Scan for the cell matching the given text and deliver its [x, y] coordinate at center. 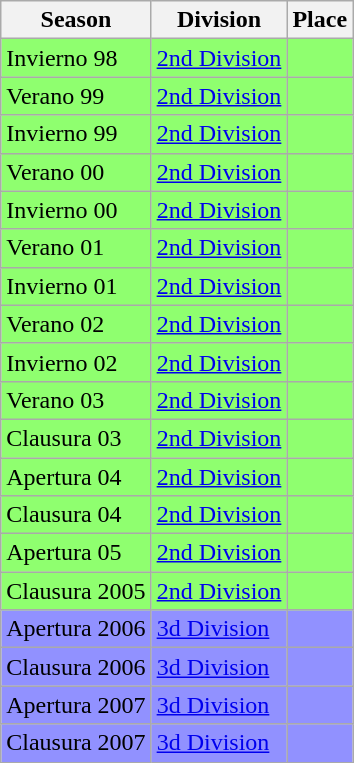
Clausura 2006 [76, 667]
Clausura 03 [76, 438]
Clausura 2007 [76, 743]
Invierno 02 [76, 362]
Clausura 2005 [76, 591]
Division [219, 20]
Clausura 04 [76, 515]
Verano 02 [76, 324]
Apertura 2006 [76, 629]
Invierno 99 [76, 134]
Verano 00 [76, 172]
Place [320, 20]
Invierno 01 [76, 286]
Apertura 05 [76, 553]
Verano 03 [76, 400]
Invierno 98 [76, 58]
Apertura 2007 [76, 705]
Season [76, 20]
Verano 99 [76, 96]
Apertura 04 [76, 477]
Verano 01 [76, 248]
Invierno 00 [76, 210]
